Search for the cell housing the specified text and yield its (x, y) center coordinate. 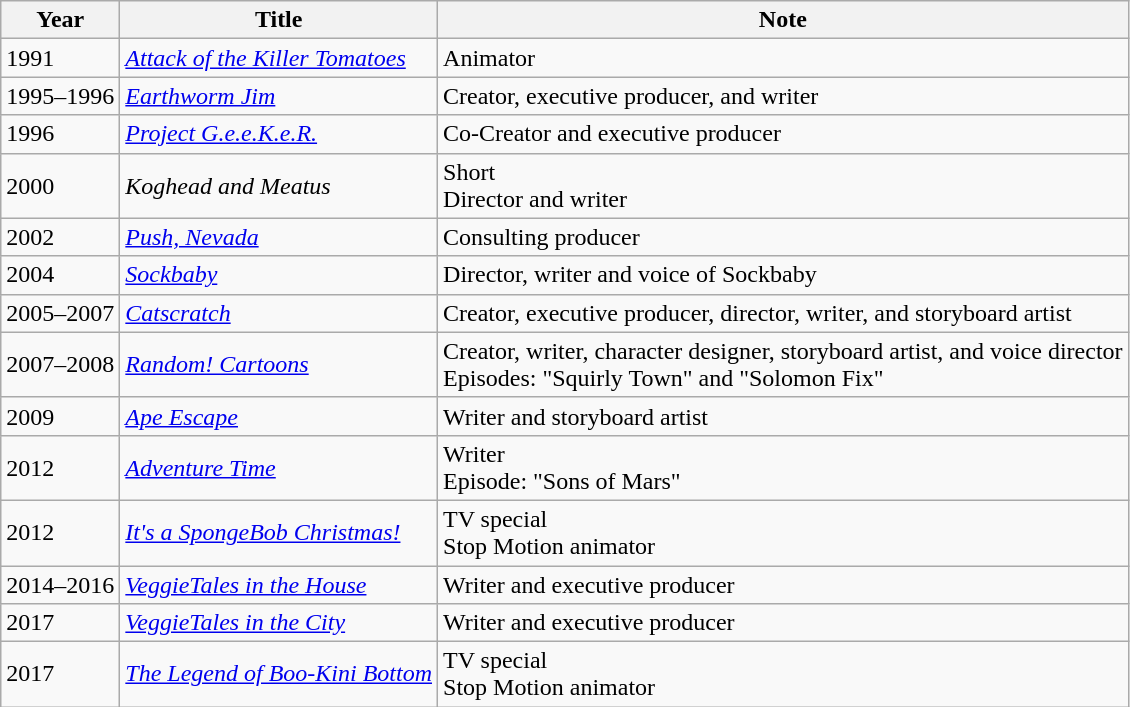
Random! Cartoons (279, 364)
2002 (60, 237)
Co-Creator and executive producer (784, 134)
WriterEpisode: "Sons of Mars" (784, 468)
Creator, executive producer, director, writer, and storyboard artist (784, 313)
2000 (60, 186)
It's a SpongeBob Christmas! (279, 532)
Consulting producer (784, 237)
Note (784, 20)
Animator (784, 58)
Writer and storyboard artist (784, 416)
Director, writer and voice of Sockbaby (784, 275)
Push, Nevada (279, 237)
2014–2016 (60, 585)
Attack of the Killer Tomatoes (279, 58)
The Legend of Boo-Kini Bottom (279, 674)
2009 (60, 416)
Earthworm Jim (279, 96)
Adventure Time (279, 468)
2005–2007 (60, 313)
2004 (60, 275)
Sockbaby (279, 275)
Year (60, 20)
Project G.e.e.K.e.R. (279, 134)
ShortDirector and writer (784, 186)
2007–2008 (60, 364)
1991 (60, 58)
Catscratch (279, 313)
Creator, executive producer, and writer (784, 96)
Koghead and Meatus (279, 186)
1995–1996 (60, 96)
VeggieTales in the City (279, 623)
Creator, writer, character designer, storyboard artist, and voice directorEpisodes: "Squirly Town" and "Solomon Fix" (784, 364)
Title (279, 20)
Ape Escape (279, 416)
1996 (60, 134)
VeggieTales in the House (279, 585)
